Locate the cell with the specified text and output its (X, Y) center coordinate. 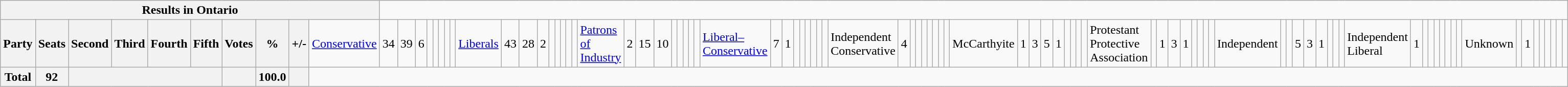
Protestant Protective Association (1119, 43)
Second (90, 43)
Unknown (1489, 43)
Patrons of Industry (600, 43)
Liberal–Conservative (735, 43)
39 (406, 43)
+/- (299, 43)
7 (776, 43)
Independent Conservative (863, 43)
Votes (239, 43)
% (272, 43)
McCarthyite (983, 43)
15 (644, 43)
Fourth (169, 43)
92 (52, 77)
Independent (1248, 43)
Conservative (344, 43)
6 (421, 43)
Seats (52, 43)
Total (18, 77)
100.0 (272, 77)
Results in Ontario (190, 10)
Party (18, 43)
43 (510, 43)
28 (528, 43)
34 (389, 43)
4 (904, 43)
Independent Liberal (1378, 43)
Liberals (479, 43)
Fifth (206, 43)
Third (130, 43)
10 (663, 43)
